Pinpoint the cell where the given text exists, returning its (x, y) midpoint coordinate. 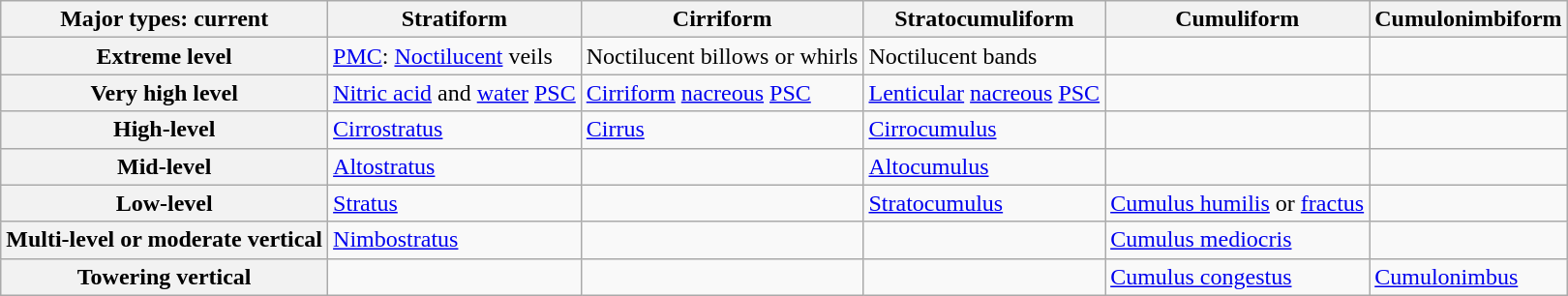
Lenticular nacreous PSC (984, 93)
Multi-level or moderate vertical (165, 240)
Altostratus (455, 166)
High-level (165, 130)
Stratocumuliform (984, 19)
Mid-level (165, 166)
Noctilucent billows or whirls (722, 56)
Extreme level (165, 56)
Stratocumulus (984, 203)
Cirriform nacreous PSC (722, 93)
Cumuliform (1237, 19)
Low-level (165, 203)
Cumulonimbiform (1468, 19)
Cirrostratus (455, 130)
Nimbostratus (455, 240)
Cumulus mediocris (1237, 240)
Very high level (165, 93)
Nitric acid and water PSC (455, 93)
Altocumulus (984, 166)
Cumulus humilis or fractus (1237, 203)
Towering vertical (165, 277)
PMC: Noctilucent veils (455, 56)
Stratiform (455, 19)
Cirrus (722, 130)
Stratus (455, 203)
Cirrocumulus (984, 130)
Noctilucent bands (984, 56)
Major types: current (165, 19)
Cirriform (722, 19)
Cumulus congestus (1237, 277)
Cumulonimbus (1468, 277)
